Locate the cell with the specified text and output its (X, Y) center coordinate. 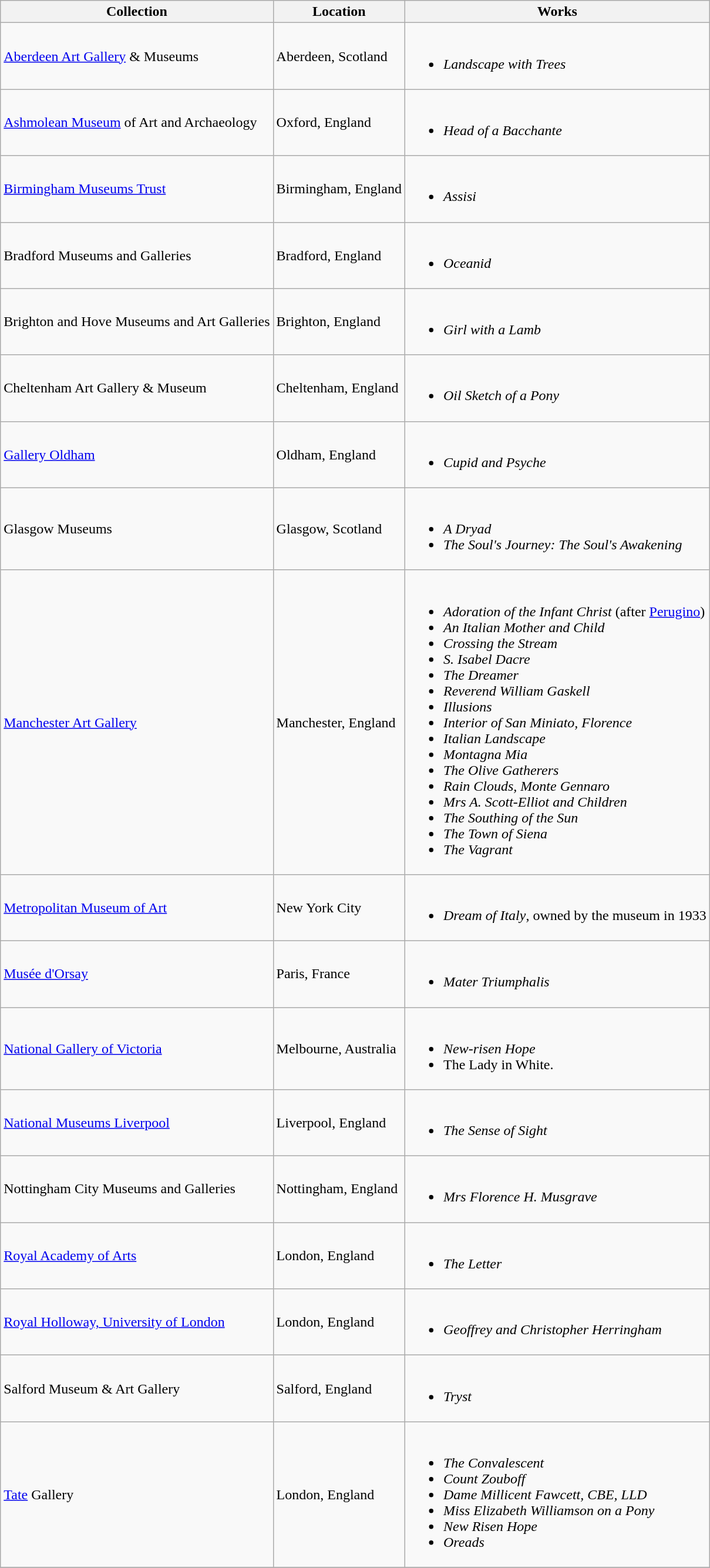
Glasgow Museums (137, 529)
Cheltenham, England (339, 388)
Dream of Italy, owned by the museum in 1933 (557, 907)
The Sense of Sight (557, 1123)
Aberdeen Art Gallery & Museums (137, 56)
Tate Gallery (137, 1495)
Manchester, England (339, 722)
Oldham, England (339, 455)
Mrs Florence H. Musgrave (557, 1189)
Oxford, England (339, 122)
Royal Academy of Arts (137, 1256)
Mater Triumphalis (557, 974)
Head of a Bacchante (557, 122)
New York City (339, 907)
Royal Holloway, University of London (137, 1322)
Oil Sketch of a Pony (557, 388)
Location (339, 12)
Geoffrey and Christopher Herringham (557, 1322)
Bradford Museums and Galleries (137, 255)
Oceanid (557, 255)
Nottingham, England (339, 1189)
The ConvalescentCount ZouboffDame Millicent Fawcett, CBE, LLDMiss Elizabeth Williamson on a PonyNew Risen HopeOreads (557, 1495)
Birmingham Museums Trust (137, 189)
Birmingham, England (339, 189)
Tryst (557, 1389)
Landscape with Trees (557, 56)
Gallery Oldham (137, 455)
Ashmolean Museum of Art and Archaeology (137, 122)
The Letter (557, 1256)
Liverpool, England (339, 1123)
Paris, France (339, 974)
Manchester Art Gallery (137, 722)
Aberdeen, Scotland (339, 56)
Works (557, 12)
Salford, England (339, 1389)
National Gallery of Victoria (137, 1048)
Brighton and Hove Museums and Art Galleries (137, 322)
Girl with a Lamb (557, 322)
New-risen HopeThe Lady in White. (557, 1048)
Bradford, England (339, 255)
National Museums Liverpool (137, 1123)
Metropolitan Museum of Art (137, 907)
Musée d'Orsay (137, 974)
Assisi (557, 189)
Melbourne, Australia (339, 1048)
A DryadThe Soul's Journey: The Soul's Awakening (557, 529)
Salford Museum & Art Gallery (137, 1389)
Nottingham City Museums and Galleries (137, 1189)
Glasgow, Scotland (339, 529)
Brighton, England (339, 322)
Collection (137, 12)
Cupid and Psyche (557, 455)
Cheltenham Art Gallery & Museum (137, 388)
